Search for the cell housing the specified text and yield its [x, y] center coordinate. 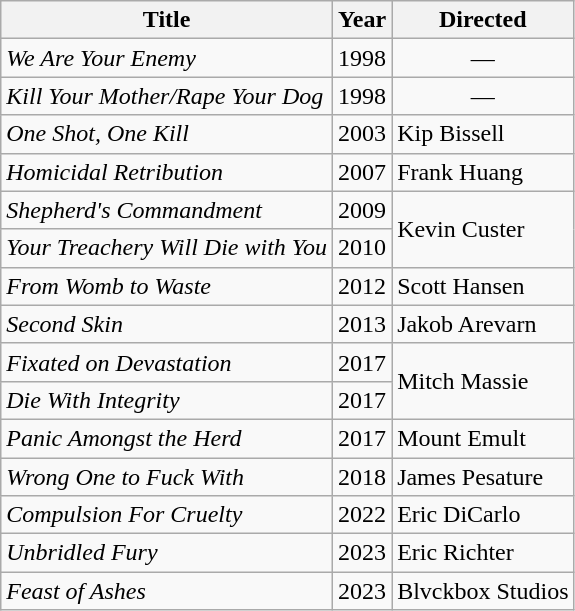
Kill Your Mother/Rape Your Dog [167, 96]
2018 [362, 477]
Eric Richter [483, 553]
We Are Your Enemy [167, 58]
Mitch Massie [483, 381]
Mount Emult [483, 438]
2003 [362, 134]
Panic Amongst the Herd [167, 438]
Year [362, 20]
Second Skin [167, 324]
Title [167, 20]
Frank Huang [483, 172]
Your Treachery Will Die with You [167, 248]
Die With Integrity [167, 400]
Unbridled Fury [167, 553]
2013 [362, 324]
Jakob Arevarn [483, 324]
2007 [362, 172]
2009 [362, 210]
Blvckbox Studios [483, 591]
Kip Bissell [483, 134]
Eric DiCarlo [483, 515]
Fixated on Devastation [167, 362]
Homicidal Retribution [167, 172]
2022 [362, 515]
Wrong One to Fuck With [167, 477]
Directed [483, 20]
James Pesature [483, 477]
Scott Hansen [483, 286]
Compulsion For Cruelty [167, 515]
2012 [362, 286]
Shepherd's Commandment [167, 210]
One Shot, One Kill [167, 134]
Kevin Custer [483, 229]
Feast of Ashes [167, 591]
2010 [362, 248]
From Womb to Waste [167, 286]
